Extract the [x, y] coordinate from the center of the cell holding the provided text.  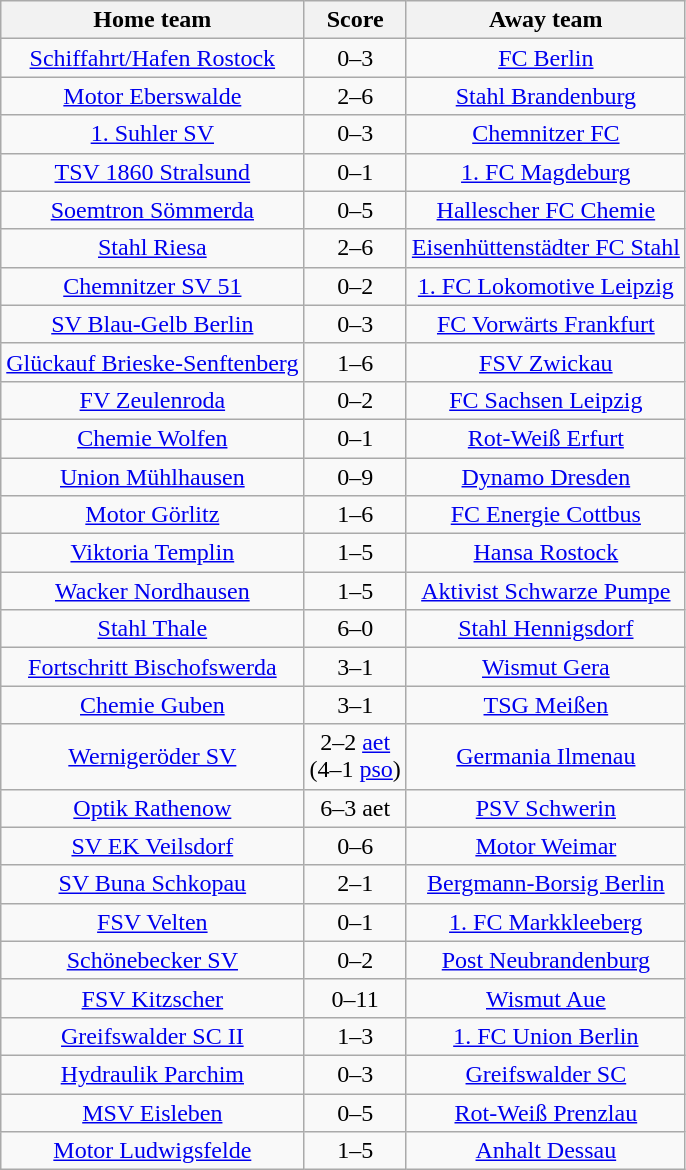
Greifswalder SC [546, 1074]
TSV 1860 Stralsund [152, 172]
Wernigeröder SV [152, 756]
Dynamo Dresden [546, 477]
Union Mühlhausen [152, 477]
Chemie Guben [152, 705]
1. Suhler SV [152, 134]
Greifswalder SC II [152, 1036]
1. FC Union Berlin [546, 1036]
MSV Eisleben [152, 1113]
Rot-Weiß Prenzlau [546, 1113]
0–9 [355, 477]
Stahl Riesa [152, 248]
Stahl Brandenburg [546, 96]
Aktivist Schwarze Pumpe [546, 591]
Chemnitzer SV 51 [152, 286]
Post Neubrandenburg [546, 960]
Hansa Rostock [546, 553]
2–1 [355, 884]
Hallescher FC Chemie [546, 210]
FSV Velten [152, 922]
Motor Eberswalde [152, 96]
FC Energie Cottbus [546, 515]
6–0 [355, 629]
FSV Zwickau [546, 362]
Score [355, 20]
Stahl Hennigsdorf [546, 629]
Motor Görlitz [152, 515]
Glückauf Brieske-Senftenberg [152, 362]
Schönebecker SV [152, 960]
SV Buna Schkopau [152, 884]
1. FC Magdeburg [546, 172]
TSG Meißen [546, 705]
FSV Kitzscher [152, 998]
Motor Ludwigsfelde [152, 1151]
Wismut Aue [546, 998]
0–6 [355, 846]
PSV Schwerin [546, 808]
Eisenhüttenstädter FC Stahl [546, 248]
FV Zeulenroda [152, 400]
Schiffahrt/Hafen Rostock [152, 58]
1–3 [355, 1036]
Stahl Thale [152, 629]
SV Blau-Gelb Berlin [152, 324]
Motor Weimar [546, 846]
Wacker Nordhausen [152, 591]
FC Berlin [546, 58]
Chemnitzer FC [546, 134]
6–3 aet [355, 808]
FC Sachsen Leipzig [546, 400]
FC Vorwärts Frankfurt [546, 324]
Home team [152, 20]
Chemie Wolfen [152, 438]
Anhalt Dessau [546, 1151]
2–2 aet(4–1 pso) [355, 756]
Hydraulik Parchim [152, 1074]
Soemtron Sömmerda [152, 210]
Rot-Weiß Erfurt [546, 438]
Away team [546, 20]
0–11 [355, 998]
SV EK Veilsdorf [152, 846]
Fortschritt Bischofswerda [152, 667]
Wismut Gera [546, 667]
Optik Rathenow [152, 808]
1. FC Lokomotive Leipzig [546, 286]
Viktoria Templin [152, 553]
Bergmann-Borsig Berlin [546, 884]
Germania Ilmenau [546, 756]
1. FC Markkleeberg [546, 922]
